Scan for the cell matching the given text and deliver its (x, y) coordinate at center. 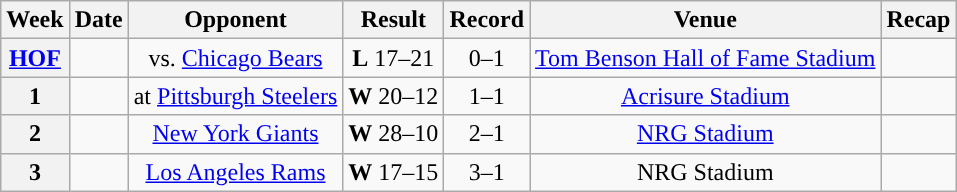
Opponent (236, 20)
New York Giants (236, 134)
0–1 (487, 58)
W 17–15 (394, 172)
Recap (918, 20)
W 20–12 (394, 96)
Record (487, 20)
vs. Chicago Bears (236, 58)
HOF (35, 58)
1–1 (487, 96)
Result (394, 20)
W 28–10 (394, 134)
2–1 (487, 134)
Los Angeles Rams (236, 172)
2 (35, 134)
Tom Benson Hall of Fame Stadium (706, 58)
Acrisure Stadium (706, 96)
3–1 (487, 172)
Week (35, 20)
1 (35, 96)
L 17–21 (394, 58)
3 (35, 172)
at Pittsburgh Steelers (236, 96)
Date (98, 20)
Venue (706, 20)
